Provide the (X, Y) coordinate of the cell's center where the given text is located.  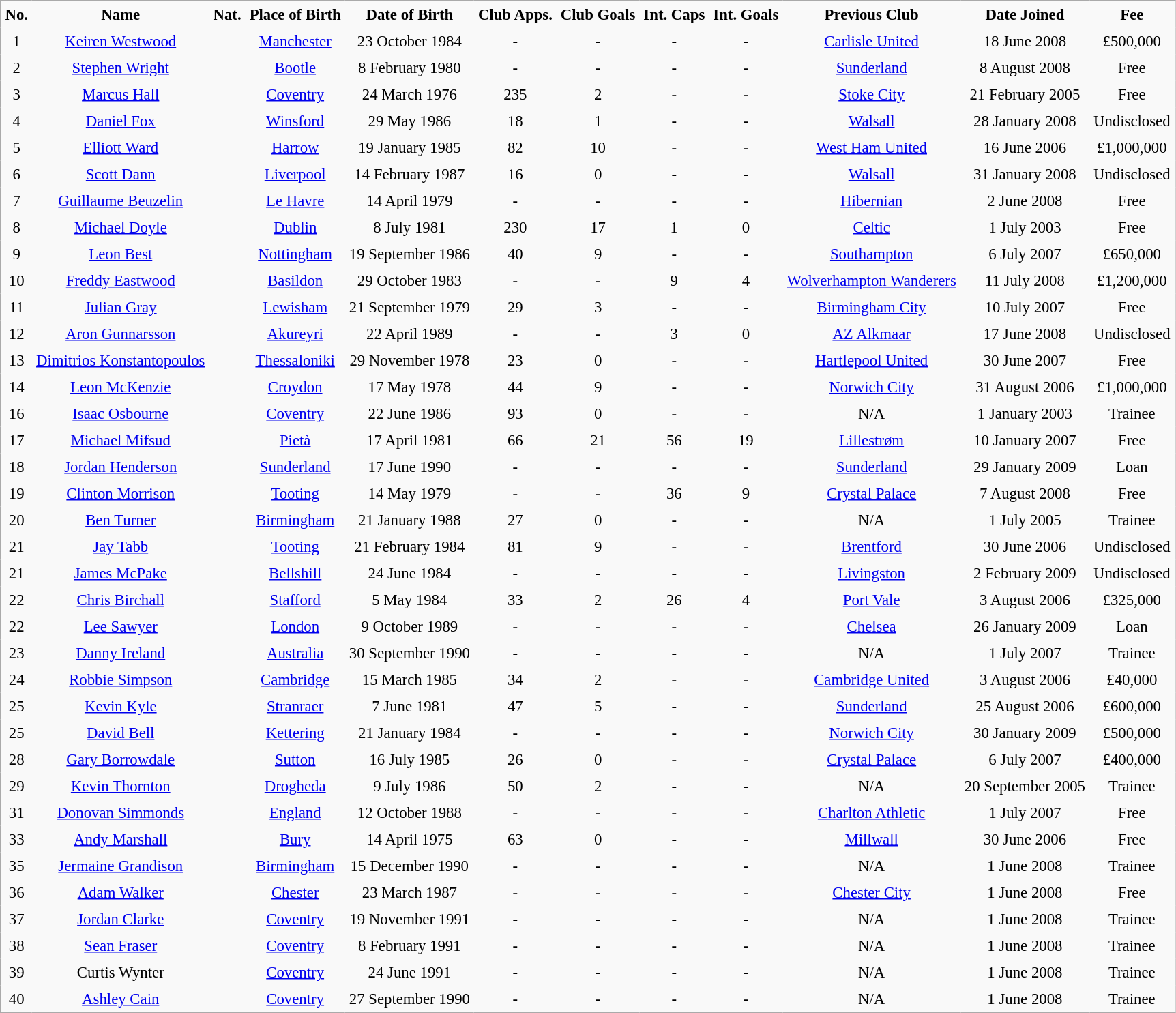
18 June 2008 (1025, 41)
Dublin (295, 228)
2 June 2008 (1025, 201)
Winsford (295, 121)
31 (16, 813)
35 (16, 866)
21 September 1979 (409, 307)
56 (674, 441)
63 (516, 839)
Isaac Osbourne (120, 413)
England (295, 813)
Thessaloniki (295, 360)
Cambridge United (871, 679)
£650,000 (1132, 254)
No. (16, 14)
29 January 2009 (1025, 467)
£1,200,000 (1132, 281)
17 June 2008 (1025, 334)
14 February 1987 (409, 175)
Stoke City (871, 94)
Brentford (871, 547)
Australia (295, 654)
235 (516, 94)
50 (516, 786)
Kevin Kyle (120, 707)
Sutton (295, 760)
Date of Birth (409, 14)
Chester (295, 892)
29 May 1986 (409, 121)
Carlisle United (871, 41)
17 May 1978 (409, 387)
Jay Tabb (120, 547)
Robbie Simpson (120, 679)
7 (16, 201)
21 February 1984 (409, 547)
39 (16, 973)
30 June 2007 (1025, 360)
Nat. (226, 14)
Curtis Wynter (120, 973)
20 (16, 520)
Fee (1132, 14)
Pietà (295, 441)
66 (516, 441)
16 June 2006 (1025, 147)
19 January 1985 (409, 147)
47 (516, 707)
27 September 1990 (409, 999)
Aron Gunnarsson (120, 334)
Scott Dann (120, 175)
5 May 1984 (409, 600)
Lillestrøm (871, 441)
Marcus Hall (120, 94)
Int. Goals (746, 14)
12 (16, 334)
31 August 2006 (1025, 387)
Leon McKenzie (120, 387)
Millwall (871, 839)
Name (120, 14)
24 June 1984 (409, 573)
Previous Club (871, 14)
31 January 2008 (1025, 175)
24 June 1991 (409, 973)
230 (516, 228)
Birmingham City (871, 307)
Julian Gray (120, 307)
2 February 2009 (1025, 573)
Drogheda (295, 786)
7 June 1981 (409, 707)
Ben Turner (120, 520)
Dimitrios Konstantopoulos (120, 360)
Kettering (295, 733)
Keiren Westwood (120, 41)
Elliott Ward (120, 147)
14 April 1979 (409, 201)
Michael Doyle (120, 228)
Clinton Morrison (120, 494)
14 April 1975 (409, 839)
20 September 2005 (1025, 786)
9 October 1989 (409, 626)
£40,000 (1132, 679)
Date Joined (1025, 14)
Akureyri (295, 334)
Michael Mifsud (120, 441)
£400,000 (1132, 760)
30 September 1990 (409, 654)
27 (516, 520)
Stafford (295, 600)
David Bell (120, 733)
Livingston (871, 573)
17 April 1981 (409, 441)
Donovan Simmonds (120, 813)
Gary Borrowdale (120, 760)
Leon Best (120, 254)
14 (16, 387)
24 March 1976 (409, 94)
£325,000 (1132, 600)
Charlton Athletic (871, 813)
Croydon (295, 387)
Le Havre (295, 201)
Nottingham (295, 254)
Bury (295, 839)
44 (516, 387)
12 October 1988 (409, 813)
Chester City (871, 892)
Adam Walker (120, 892)
8 (16, 228)
82 (516, 147)
23 March 1987 (409, 892)
28 (16, 760)
17 June 1990 (409, 467)
29 November 1978 (409, 360)
Jordan Clarke (120, 920)
1 January 2003 (1025, 413)
Guillaume Beuzelin (120, 201)
28 January 2008 (1025, 121)
Danny Ireland (120, 654)
9 July 1986 (409, 786)
£600,000 (1132, 707)
38 (16, 945)
8 August 2008 (1025, 68)
Place of Birth (295, 14)
93 (516, 413)
Club Goals (598, 14)
London (295, 626)
22 April 1989 (409, 334)
West Ham United (871, 147)
Celtic (871, 228)
Bellshill (295, 573)
10 January 2007 (1025, 441)
13 (16, 360)
James McPake (120, 573)
Freddy Eastwood (120, 281)
Harrow (295, 147)
24 (16, 679)
Wolverhampton Wanderers (871, 281)
Daniel Fox (120, 121)
Cambridge (295, 679)
19 September 1986 (409, 254)
21 January 1984 (409, 733)
Lewisham (295, 307)
37 (16, 920)
7 August 2008 (1025, 494)
29 October 1983 (409, 281)
1 July 2005 (1025, 520)
Liverpool (295, 175)
23 October 1984 (409, 41)
Andy Marshall (120, 839)
Southampton (871, 254)
15 March 1985 (409, 679)
Bootle (295, 68)
Stephen Wright (120, 68)
Lee Sawyer (120, 626)
8 July 1981 (409, 228)
Stranraer (295, 707)
1 July 2003 (1025, 228)
Ashley Cain (120, 999)
30 January 2009 (1025, 733)
10 July 2007 (1025, 307)
81 (516, 547)
8 February 1980 (409, 68)
Int. Caps (674, 14)
Hibernian (871, 201)
Chris Birchall (120, 600)
Club Apps. (516, 14)
11 July 2008 (1025, 281)
8 February 1991 (409, 945)
25 August 2006 (1025, 707)
34 (516, 679)
Jermaine Grandison (120, 866)
14 May 1979 (409, 494)
Jordan Henderson (120, 467)
Hartlepool United (871, 360)
16 July 1985 (409, 760)
Manchester (295, 41)
Chelsea (871, 626)
Port Vale (871, 600)
11 (16, 307)
Basildon (295, 281)
22 June 1986 (409, 413)
15 December 1990 (409, 866)
21 February 2005 (1025, 94)
AZ Alkmaar (871, 334)
6 (16, 175)
19 November 1991 (409, 920)
Sean Fraser (120, 945)
26 January 2009 (1025, 626)
Kevin Thornton (120, 786)
21 January 1988 (409, 520)
